Locate the cell with the specified text and output its [X, Y] center coordinate. 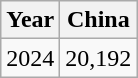
2024 [30, 58]
20,192 [98, 58]
China [98, 20]
Year [30, 20]
